Locate the cell with the specified text and output its (X, Y) center coordinate. 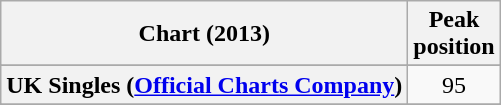
UK Singles (Official Charts Company) (204, 85)
Chart (2013) (204, 34)
95 (454, 85)
Peakposition (454, 34)
